Identify which cell holds the provided text, then report its (X, Y) central coordinate. 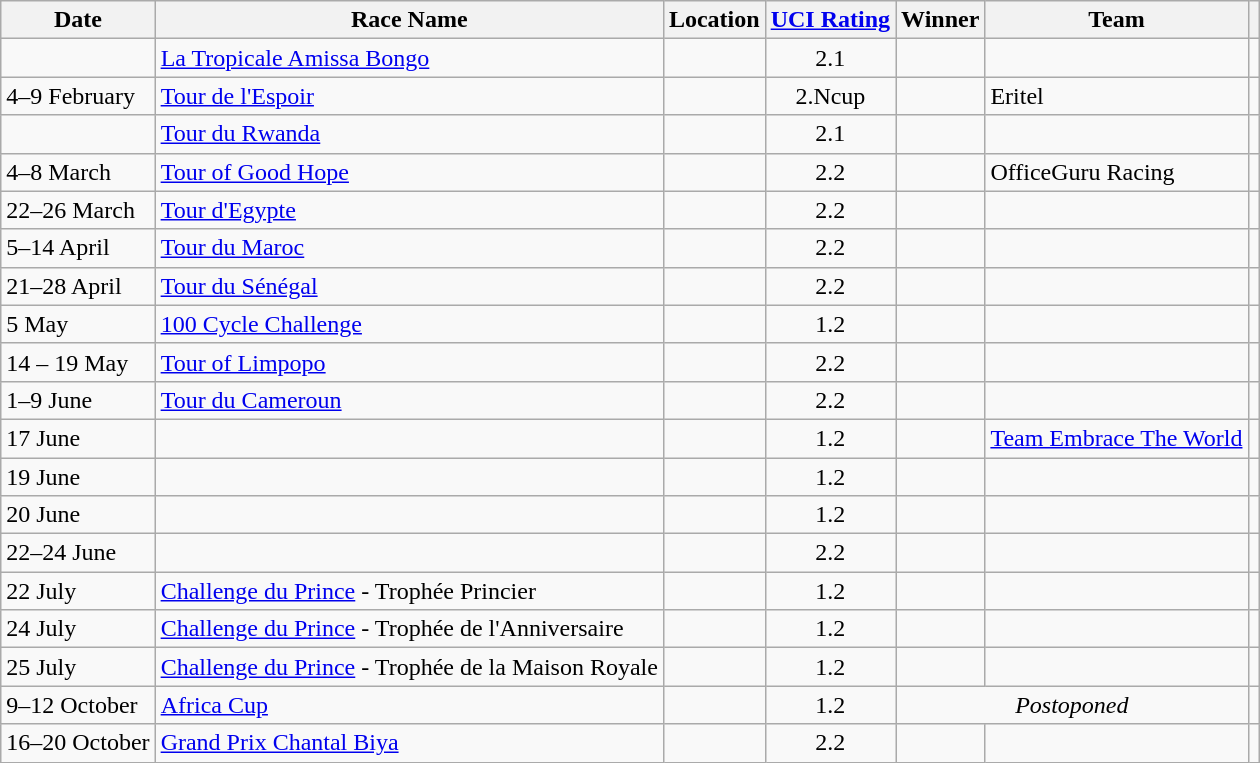
Winner (940, 20)
OfficeGuru Racing (1116, 172)
Challenge du Prince - Trophée de l'Anniversaire (409, 629)
Grand Prix Chantal Biya (409, 743)
17 June (78, 438)
Tour d'Egypte (409, 210)
4–9 February (78, 96)
16–20 October (78, 743)
22–26 March (78, 210)
Team (1116, 20)
4–8 March (78, 172)
Race Name (409, 20)
Tour du Rwanda (409, 134)
UCI Rating (830, 20)
25 July (78, 667)
21–28 April (78, 286)
Tour du Sénégal (409, 286)
22–24 June (78, 553)
La Tropicale Amissa Bongo (409, 58)
20 June (78, 515)
Date (78, 20)
Tour of Limpopo (409, 362)
2.Ncup (830, 96)
100 Cycle Challenge (409, 324)
24 July (78, 629)
Challenge du Prince - Trophée Princier (409, 591)
Tour de l'Espoir (409, 96)
Tour du Cameroun (409, 400)
Team Embrace The World (1116, 438)
Tour du Maroc (409, 248)
Challenge du Prince - Trophée de la Maison Royale (409, 667)
5–14 April (78, 248)
19 June (78, 477)
Tour of Good Hope (409, 172)
22 July (78, 591)
Eritel (1116, 96)
14 – 19 May (78, 362)
Africa Cup (409, 705)
Postoponed (1072, 705)
5 May (78, 324)
Location (714, 20)
1–9 June (78, 400)
9–12 October (78, 705)
